Capture the cell that displays the provided text and extract its [X, Y] central coordinate. 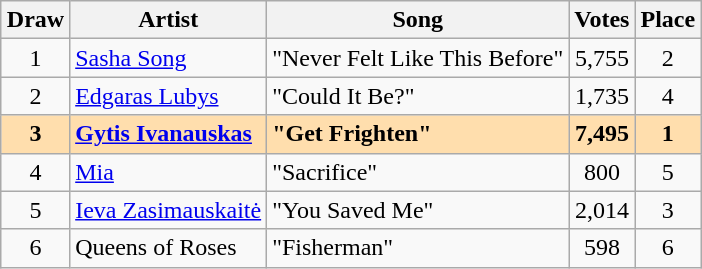
598 [602, 248]
Song [418, 20]
Ieva Zasimauskaitė [168, 210]
Edgaras Lubys [168, 96]
Sasha Song [168, 58]
"Fisherman" [418, 248]
Mia [168, 172]
Gytis Ivanauskas [168, 134]
7,495 [602, 134]
5,755 [602, 58]
"Sacrifice" [418, 172]
Votes [602, 20]
2,014 [602, 210]
"You Saved Me" [418, 210]
"Could It Be?" [418, 96]
Place [668, 20]
Artist [168, 20]
"Get Frighten" [418, 134]
1,735 [602, 96]
Queens of Roses [168, 248]
"Never Felt Like This Before" [418, 58]
800 [602, 172]
Draw [35, 20]
